Scan for the cell matching the given text and deliver its (X, Y) coordinate at center. 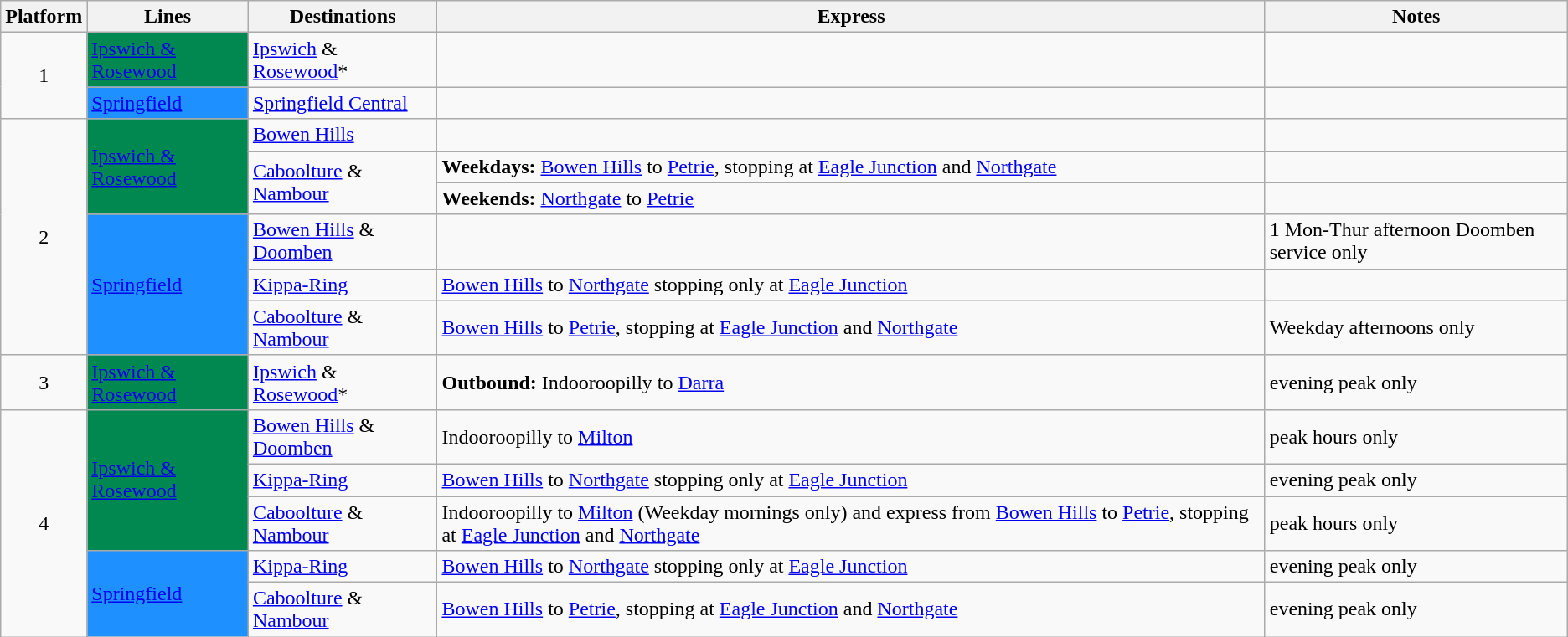
Notes (1416, 17)
1 (44, 75)
3 (44, 382)
Express (851, 17)
Springfield Central (343, 103)
Weekdays: Bowen Hills to Petrie, stopping at Eagle Junction and Northgate (851, 167)
2 (44, 237)
Weekday afternoons only (1416, 328)
Platform (44, 17)
Destinations (343, 17)
4 (44, 522)
Weekends: Northgate to Petrie (851, 198)
Lines (168, 17)
1 Mon-Thur afternoon Doomben service only (1416, 241)
Indooroopilly to Milton (Weekday mornings only) and express from Bowen Hills to Petrie, stopping at Eagle Junction and Northgate (851, 522)
Bowen Hills (343, 135)
Outbound: Indooroopilly to Darra (851, 382)
Indooroopilly to Milton (851, 437)
